Find where the given text appears and provide that cell's center as (X, Y) coordinate. 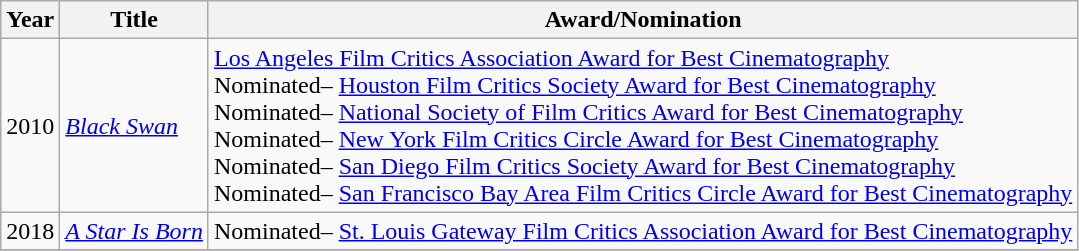
Year (30, 20)
Black Swan (134, 126)
A Star Is Born (134, 231)
Nominated– St. Louis Gateway Film Critics Association Award for Best Cinematography (642, 231)
Award/Nomination (642, 20)
Title (134, 20)
2010 (30, 126)
2018 (30, 231)
